Find where the given text appears and provide that cell's center as [X, Y] coordinate. 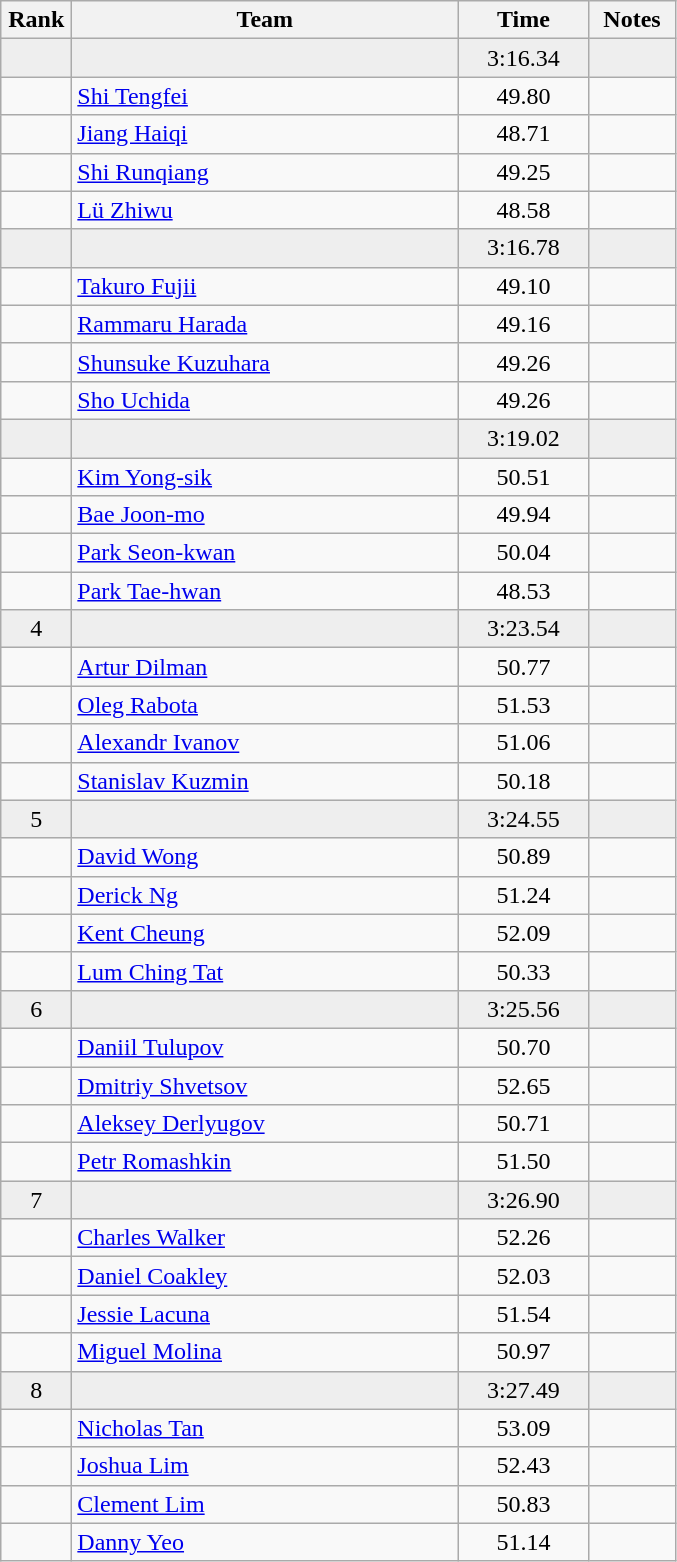
51.14 [524, 1542]
52.26 [524, 1238]
Park Seon-kwan [265, 553]
3:27.49 [524, 1390]
Derick Ng [265, 895]
3:23.54 [524, 629]
Kent Cheung [265, 933]
51.50 [524, 1162]
50.70 [524, 1047]
Sho Uchida [265, 400]
Notes [632, 20]
Team [265, 20]
49.16 [524, 324]
50.18 [524, 781]
Bae Joon-mo [265, 515]
3:24.55 [524, 819]
Nicholas Tan [265, 1428]
3:25.56 [524, 1009]
Aleksey Derlyugov [265, 1124]
51.54 [524, 1314]
Miguel Molina [265, 1352]
Takuro Fujii [265, 286]
Park Tae-hwan [265, 591]
51.06 [524, 743]
Oleg Rabota [265, 705]
Kim Yong-sik [265, 477]
Rammaru Harada [265, 324]
52.65 [524, 1085]
Rank [36, 20]
Shi Runqiang [265, 172]
52.09 [524, 933]
3:16.78 [524, 248]
Alexandr Ivanov [265, 743]
50.83 [524, 1504]
52.43 [524, 1466]
50.77 [524, 667]
48.71 [524, 134]
Joshua Lim [265, 1466]
3:19.02 [524, 438]
Charles Walker [265, 1238]
50.71 [524, 1124]
7 [36, 1200]
Daniel Coakley [265, 1276]
Petr Romashkin [265, 1162]
5 [36, 819]
Shi Tengfei [265, 96]
3:16.34 [524, 58]
Lum Ching Tat [265, 971]
48.58 [524, 210]
Dmitriy Shvetsov [265, 1085]
Stanislav Kuzmin [265, 781]
Artur Dilman [265, 667]
4 [36, 629]
Lü Zhiwu [265, 210]
David Wong [265, 857]
50.97 [524, 1352]
Clement Lim [265, 1504]
Danny Yeo [265, 1542]
Time [524, 20]
51.53 [524, 705]
48.53 [524, 591]
Shunsuke Kuzuhara [265, 362]
50.89 [524, 857]
8 [36, 1390]
49.25 [524, 172]
51.24 [524, 895]
49.80 [524, 96]
6 [36, 1009]
3:26.90 [524, 1200]
Jiang Haiqi [265, 134]
50.04 [524, 553]
Jessie Lacuna [265, 1314]
50.51 [524, 477]
53.09 [524, 1428]
52.03 [524, 1276]
49.94 [524, 515]
49.10 [524, 286]
Daniil Tulupov [265, 1047]
50.33 [524, 971]
